For the text-containing cell, return its midpoint in (X, Y) coordinate format. 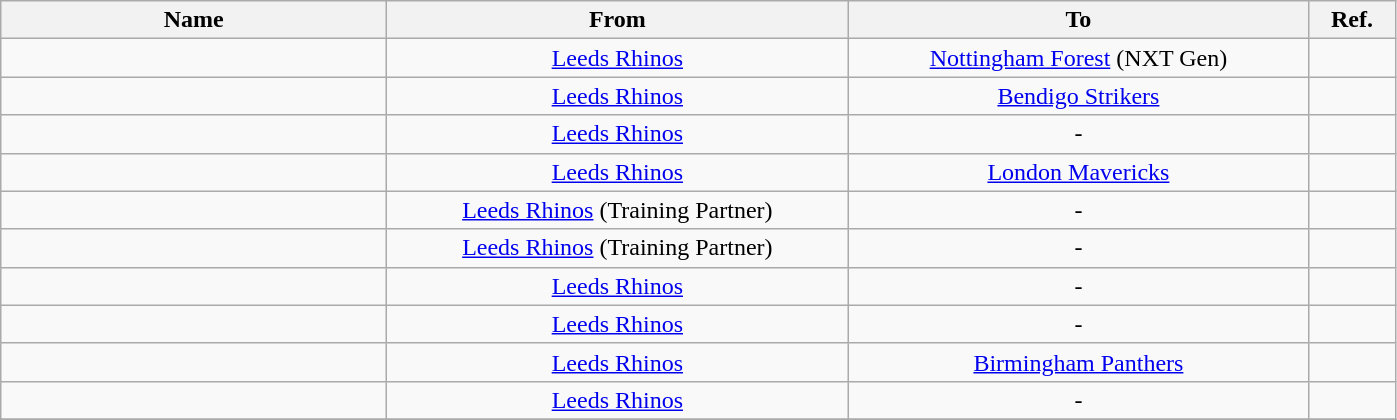
Name (194, 20)
Birmingham Panthers (1078, 362)
Nottingham Forest (NXT Gen) (1078, 58)
London Mavericks (1078, 172)
Bendigo Strikers (1078, 96)
From (618, 20)
Ref. (1352, 20)
To (1078, 20)
